Output the (X, Y) coordinate of the center of the cell containing the given text.  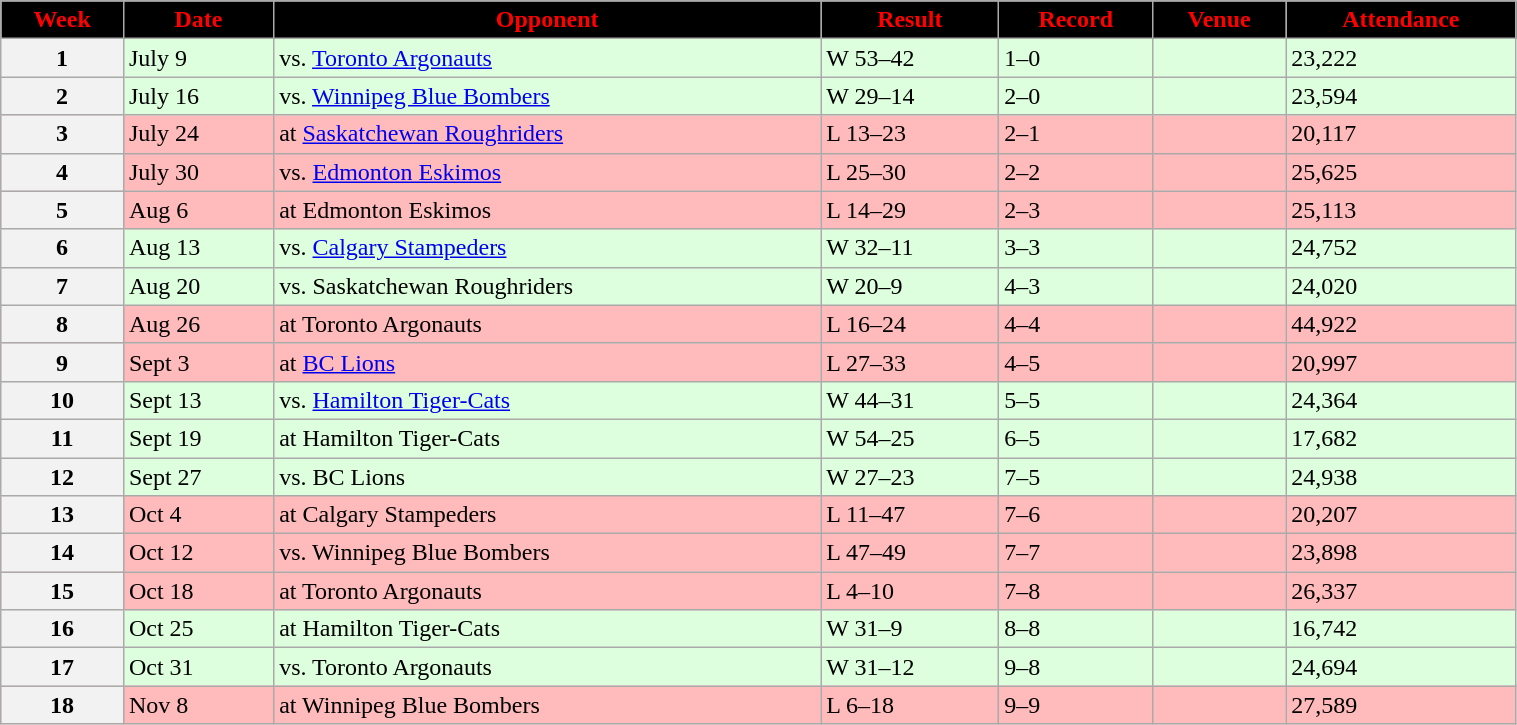
4–3 (1076, 286)
6 (62, 248)
11 (62, 438)
W 32–11 (910, 248)
25,113 (1401, 210)
17 (62, 667)
16,742 (1401, 629)
L 4–10 (910, 591)
W 31–12 (910, 667)
vs. Hamilton Tiger-Cats (548, 400)
Sept 3 (198, 362)
Opponent (548, 20)
L 25–30 (910, 172)
24,020 (1401, 286)
44,922 (1401, 324)
7–8 (1076, 591)
L 13–23 (910, 134)
Attendance (1401, 20)
at Calgary Stampeders (548, 515)
10 (62, 400)
W 54–25 (910, 438)
L 11–47 (910, 515)
7 (62, 286)
Oct 18 (198, 591)
7–7 (1076, 553)
at BC Lions (548, 362)
L 27–33 (910, 362)
Record (1076, 20)
vs. Calgary Stampeders (548, 248)
24,364 (1401, 400)
at Saskatchewan Roughriders (548, 134)
6–5 (1076, 438)
Nov 8 (198, 705)
Venue (1220, 20)
2–1 (1076, 134)
4 (62, 172)
Date (198, 20)
Sept 27 (198, 477)
7–6 (1076, 515)
23,222 (1401, 58)
W 31–9 (910, 629)
4–5 (1076, 362)
14 (62, 553)
12 (62, 477)
July 16 (198, 96)
1–0 (1076, 58)
July 9 (198, 58)
at Winnipeg Blue Bombers (548, 705)
15 (62, 591)
Aug 26 (198, 324)
9–8 (1076, 667)
L 47–49 (910, 553)
20,207 (1401, 515)
Oct 4 (198, 515)
17,682 (1401, 438)
Week (62, 20)
Oct 31 (198, 667)
8 (62, 324)
23,898 (1401, 553)
Aug 20 (198, 286)
9 (62, 362)
Sept 19 (198, 438)
5 (62, 210)
July 30 (198, 172)
vs. Edmonton Eskimos (548, 172)
16 (62, 629)
W 20–9 (910, 286)
8–8 (1076, 629)
W 53–42 (910, 58)
24,752 (1401, 248)
W 27–23 (910, 477)
20,117 (1401, 134)
25,625 (1401, 172)
20,997 (1401, 362)
27,589 (1401, 705)
13 (62, 515)
3–3 (1076, 248)
2–0 (1076, 96)
vs. Saskatchewan Roughriders (548, 286)
7–5 (1076, 477)
L 16–24 (910, 324)
Oct 12 (198, 553)
2 (62, 96)
W 44–31 (910, 400)
23,594 (1401, 96)
2–2 (1076, 172)
5–5 (1076, 400)
18 (62, 705)
Result (910, 20)
24,694 (1401, 667)
1 (62, 58)
W 29–14 (910, 96)
26,337 (1401, 591)
Oct 25 (198, 629)
L 14–29 (910, 210)
9–9 (1076, 705)
L 6–18 (910, 705)
at Edmonton Eskimos (548, 210)
2–3 (1076, 210)
Aug 6 (198, 210)
24,938 (1401, 477)
July 24 (198, 134)
Sept 13 (198, 400)
3 (62, 134)
4–4 (1076, 324)
vs. BC Lions (548, 477)
Aug 13 (198, 248)
